Find where the given text appears and provide that cell's center as (x, y) coordinate. 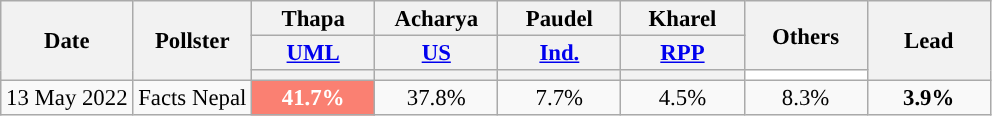
Others (806, 36)
Facts Nepal (192, 98)
UML (314, 54)
Acharya (436, 18)
Date (67, 41)
Paudel (560, 18)
Thapa (314, 18)
41.7% (314, 98)
3.9% (928, 98)
US (436, 54)
Kharel (682, 18)
8.3% (806, 98)
13 May 2022 (67, 98)
37.8% (436, 98)
Lead (928, 41)
RPP (682, 54)
4.5% (682, 98)
7.7% (560, 98)
Pollster (192, 41)
Ind. (560, 54)
